Capture the cell that displays the provided text and extract its (x, y) central coordinate. 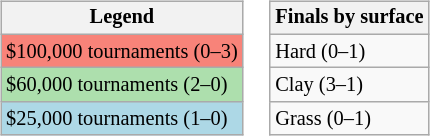
Grass (0–1) (349, 119)
$25,000 tournaments (1–0) (122, 119)
$100,000 tournaments (0–3) (122, 51)
Finals by surface (349, 18)
Hard (0–1) (349, 51)
Clay (3–1) (349, 85)
$60,000 tournaments (2–0) (122, 85)
Legend (122, 18)
